For the text-containing cell, return its midpoint in [X, Y] coordinate format. 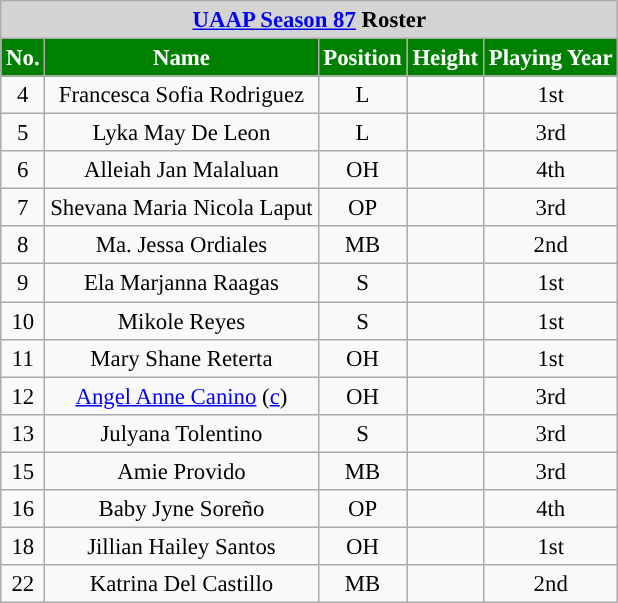
Ma. Jessa Ordiales [182, 245]
Baby Jyne Soreño [182, 509]
Angel Anne Canino (c) [182, 396]
16 [23, 509]
Height [445, 58]
8 [23, 245]
Amie Provido [182, 471]
18 [23, 546]
Lyka May De Leon [182, 133]
Shevana Maria Nicola Laput [182, 208]
12 [23, 396]
Francesca Sofia Rodriguez [182, 95]
Position [362, 58]
Alleiah Jan Malaluan [182, 170]
Ela Marjanna Raagas [182, 283]
Julyana Tolentino [182, 433]
10 [23, 321]
Jillian Hailey Santos [182, 546]
4 [23, 95]
15 [23, 471]
Katrina Del Castillo [182, 584]
22 [23, 584]
5 [23, 133]
7 [23, 208]
Mary Shane Reterta [182, 358]
No. [23, 58]
Name [182, 58]
6 [23, 170]
9 [23, 283]
UAAP Season 87 Roster [310, 20]
Mikole Reyes [182, 321]
13 [23, 433]
11 [23, 358]
Playing Year [550, 58]
